Output the [x, y] coordinate of the center of the cell containing the given text.  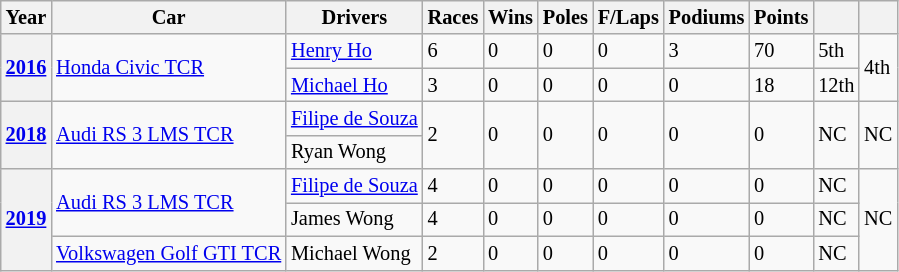
Ryan Wong [354, 152]
2016 [26, 68]
2018 [26, 134]
Car [168, 17]
Honda Civic TCR [168, 68]
4th [878, 68]
18 [781, 85]
Podiums [707, 17]
70 [781, 51]
6 [454, 51]
2019 [26, 220]
Points [781, 17]
12th [836, 85]
Volkswagen Golf GTI TCR [168, 253]
Drivers [354, 17]
Henry Ho [354, 51]
5th [836, 51]
F/Laps [628, 17]
Michael Wong [354, 253]
Wins [510, 17]
Poles [566, 17]
Races [454, 17]
Michael Ho [354, 85]
Year [26, 17]
James Wong [354, 219]
